Locate the cell with the specified text and output its [x, y] center coordinate. 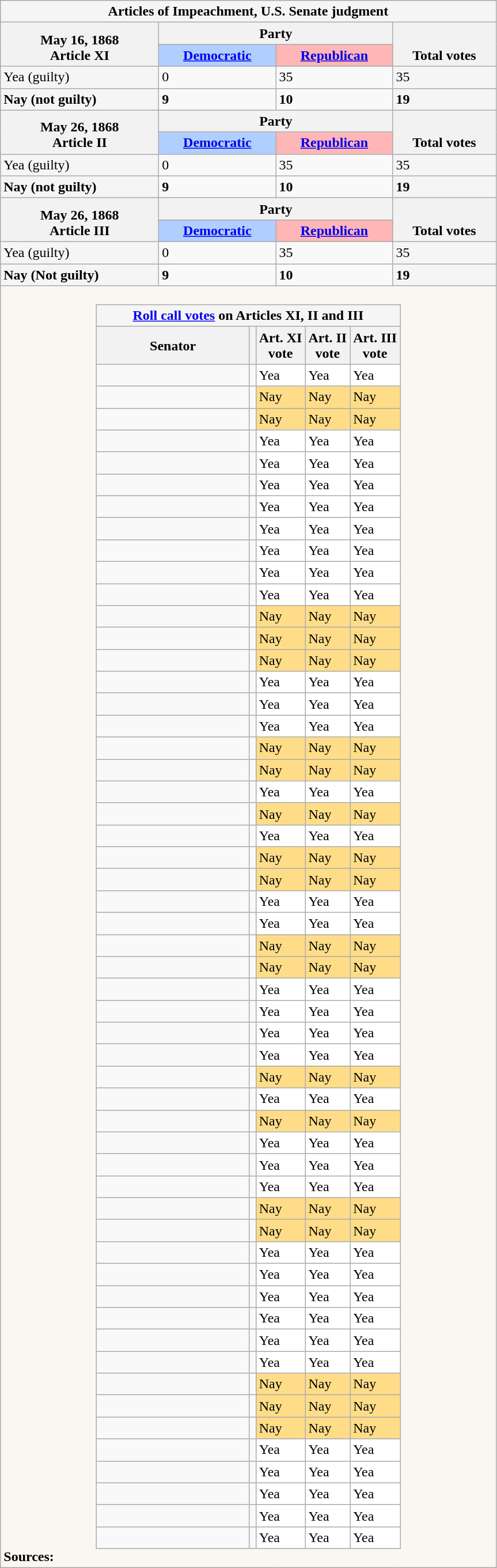
Nay (Not guilty) [79, 275]
Art. IIvote [328, 346]
Art. XIvote [280, 346]
May 26, 1868Article III [79, 220]
May 16, 1868Article XI [79, 44]
Roll call votes on Articles XI, II and III [248, 316]
Senator [173, 346]
May 26, 1868Article II [79, 132]
Articles of Impeachment, U.S. Senate judgment [248, 12]
Art. IIIvote [375, 346]
